Scan for the cell matching the given text and deliver its (x, y) coordinate at center. 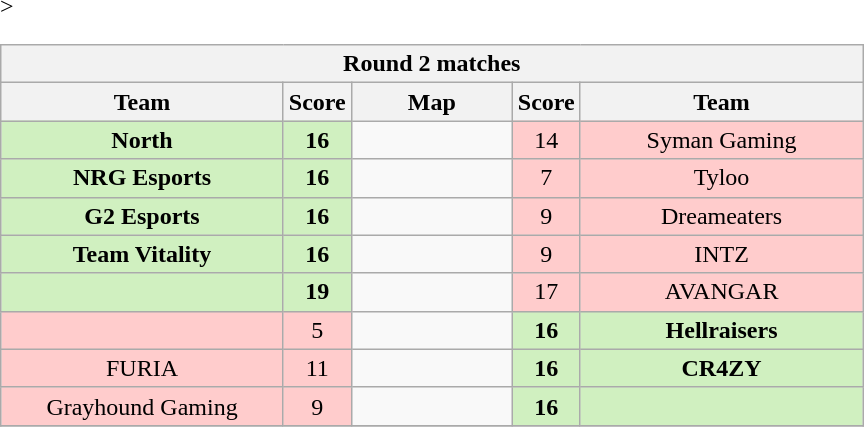
Round 2 matches (432, 64)
FURIA (142, 368)
AVANGAR (722, 292)
Hellraisers (722, 330)
G2 Esports (142, 216)
Grayhound Gaming (142, 406)
Map (432, 102)
CR4ZY (722, 368)
North (142, 140)
Tyloo (722, 178)
Dreameaters (722, 216)
11 (317, 368)
Syman Gaming (722, 140)
Team Vitality (142, 254)
14 (546, 140)
7 (546, 178)
17 (546, 292)
19 (317, 292)
5 (317, 330)
INTZ (722, 254)
NRG Esports (142, 178)
